Pinpoint the cell where the given text exists, returning its [X, Y] midpoint coordinate. 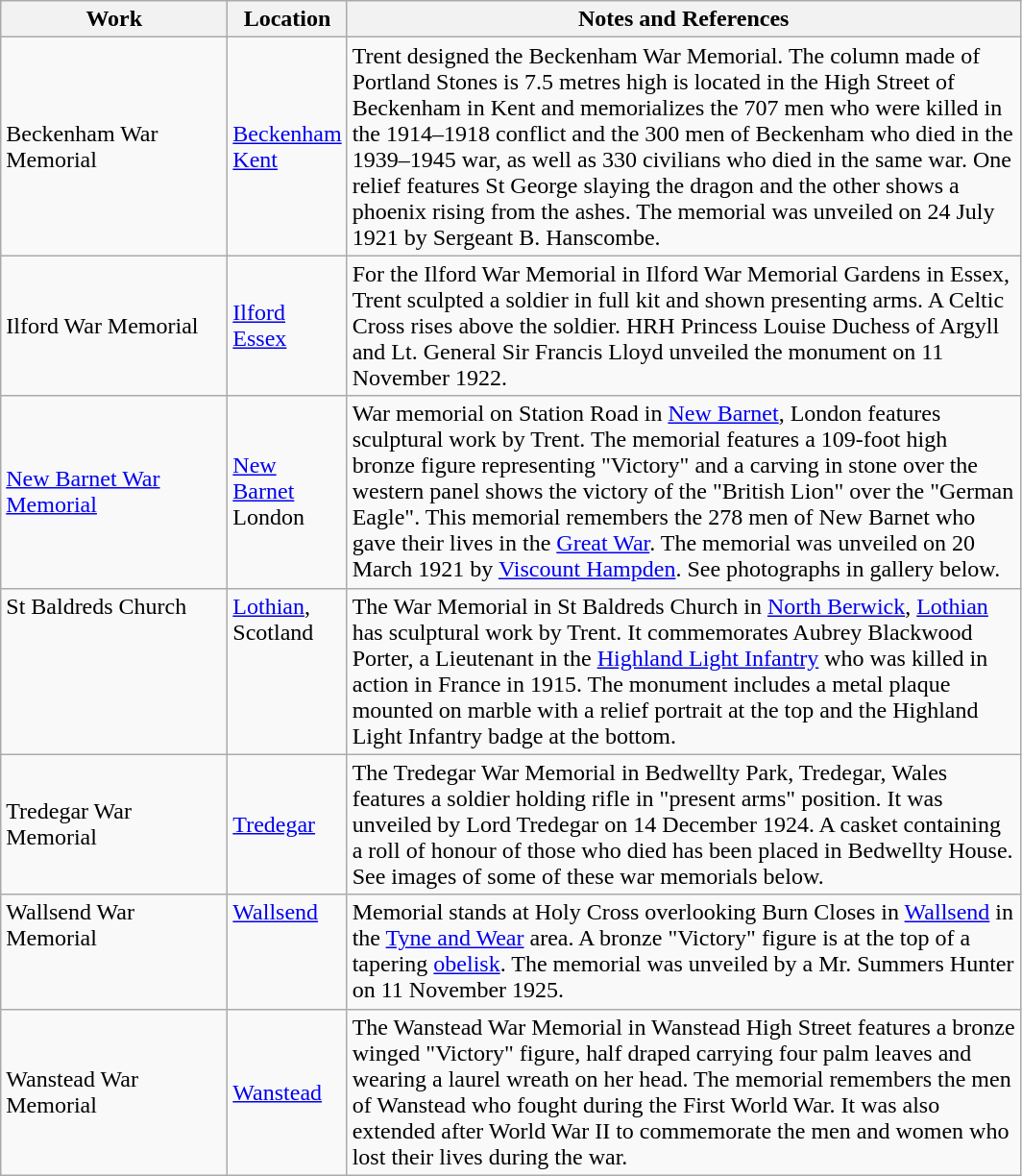
Tredegar [287, 824]
Wanstead War Memorial [114, 1091]
St Baldreds Church [114, 671]
Wallsend War Memorial [114, 951]
Ilford Essex [287, 326]
Lothian, Scotland [287, 671]
New Barnet London [287, 492]
Ilford War Memorial [114, 326]
Notes and References [684, 19]
Location [287, 19]
Work [114, 19]
Tredegar War Memorial [114, 824]
Beckenham Kent [287, 146]
New Barnet War Memorial [114, 492]
Beckenham War Memorial [114, 146]
Wallsend [287, 951]
Wanstead [287, 1091]
